Locate the cell with the specified text and output its (X, Y) center coordinate. 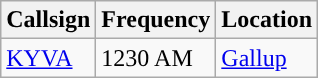
Gallup (267, 58)
Frequency (156, 20)
Location (267, 20)
1230 AM (156, 58)
Callsign (48, 20)
KYVA (48, 58)
